Locate the cell with the specified text and output its [x, y] center coordinate. 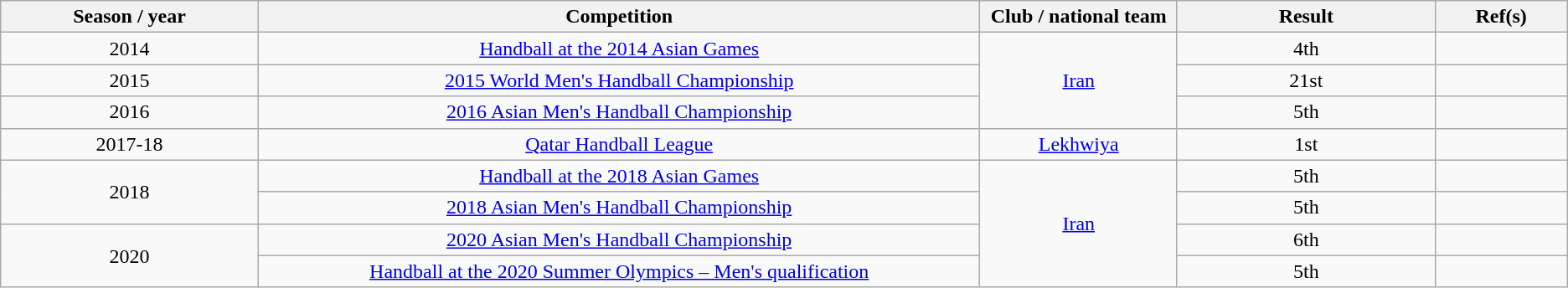
Competition [619, 17]
Qatar Handball League [619, 144]
Result [1306, 17]
2015 World Men's Handball Championship [619, 80]
Club / national team [1079, 17]
2020 Asian Men's Handball Championship [619, 239]
Season / year [130, 17]
2016 Asian Men's Handball Championship [619, 112]
1st [1306, 144]
Handball at the 2020 Summer Olympics – Men's qualification [619, 271]
Handball at the 2018 Asian Games [619, 176]
Lekhwiya [1079, 144]
21st [1306, 80]
Ref(s) [1501, 17]
6th [1306, 239]
2020 [130, 255]
2018 Asian Men's Handball Championship [619, 208]
4th [1306, 49]
2015 [130, 80]
2017-18 [130, 144]
2014 [130, 49]
Handball at the 2014 Asian Games [619, 49]
2016 [130, 112]
2018 [130, 192]
